Locate the cell with the specified text and output its [x, y] center coordinate. 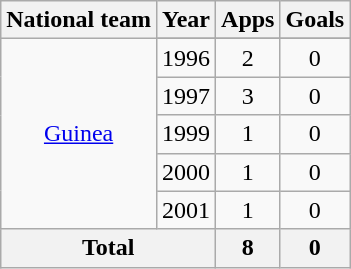
1996 [186, 58]
3 [248, 96]
8 [248, 248]
2001 [186, 210]
Total [108, 248]
2000 [186, 172]
Guinea [79, 134]
National team [79, 20]
Goals [315, 20]
Year [186, 20]
2 [248, 58]
1997 [186, 96]
1999 [186, 134]
Apps [248, 20]
